Return the (X, Y) coordinate for the center point of the cell that contains the specified text.  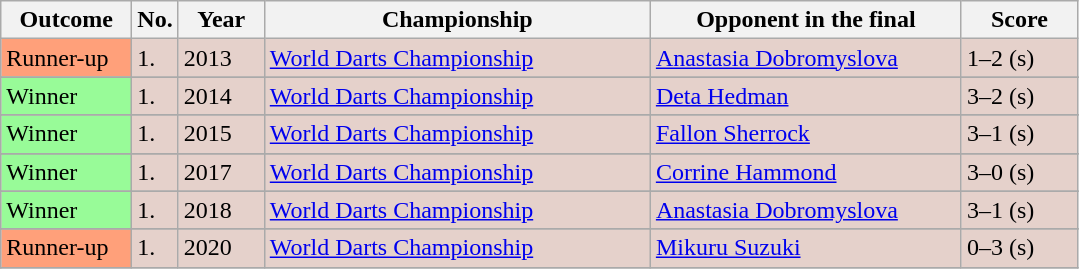
Score (1019, 20)
Fallon Sherrock (806, 134)
2018 (221, 210)
Corrine Hammond (806, 172)
Deta Hedman (806, 96)
1–2 (s) (1019, 58)
Outcome (66, 20)
2013 (221, 58)
Year (221, 20)
Championship (457, 20)
2014 (221, 96)
Mikuru Suzuki (806, 248)
2015 (221, 134)
Opponent in the final (806, 20)
No. (155, 20)
2020 (221, 248)
0–3 (s) (1019, 248)
3–0 (s) (1019, 172)
3–2 (s) (1019, 96)
2017 (221, 172)
